For the text-containing cell, return its midpoint in (x, y) coordinate format. 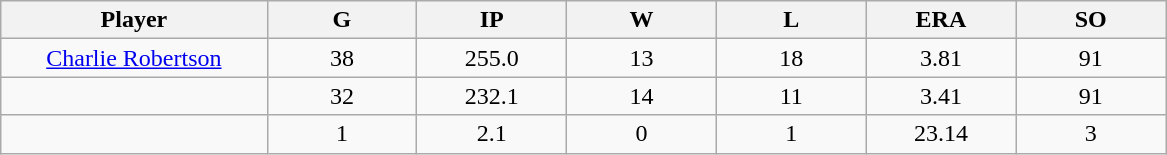
Player (134, 20)
3.41 (941, 96)
IP (492, 20)
38 (342, 58)
ERA (941, 20)
11 (791, 96)
255.0 (492, 58)
SO (1091, 20)
14 (642, 96)
L (791, 20)
3.81 (941, 58)
G (342, 20)
13 (642, 58)
2.1 (492, 134)
Charlie Robertson (134, 58)
18 (791, 58)
232.1 (492, 96)
W (642, 20)
23.14 (941, 134)
3 (1091, 134)
0 (642, 134)
32 (342, 96)
